Determine the [x, y] coordinate at the center of the cell enclosing the given text.  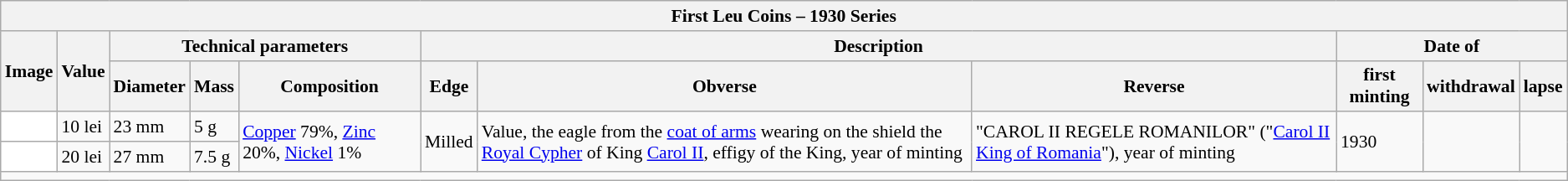
23 mm [150, 127]
Mass [214, 85]
Copper 79%, Zinc 20%, Nickel 1% [329, 142]
Milled [449, 142]
Obverse [724, 85]
7.5 g [214, 157]
withdrawal [1471, 85]
Technical parameters [265, 46]
Diameter [150, 85]
Composition [329, 85]
27 mm [150, 157]
Image [29, 72]
5 g [214, 127]
Reverse [1154, 85]
First Leu Coins – 1930 Series [784, 16]
Value, the eagle from the coat of arms wearing on the shield the Royal Cypher of King Carol II, effigy of the King, year of minting [724, 142]
1930 [1380, 142]
20 lei [83, 157]
lapse [1544, 85]
"CAROL II REGELE ROMANILOR" ("Carol II King of Romania"), year of minting [1154, 142]
Value [83, 72]
Edge [449, 85]
Date of [1452, 46]
Description [878, 46]
first minting [1380, 85]
10 lei [83, 127]
